Find where the given text appears and provide that cell's center as [X, Y] coordinate. 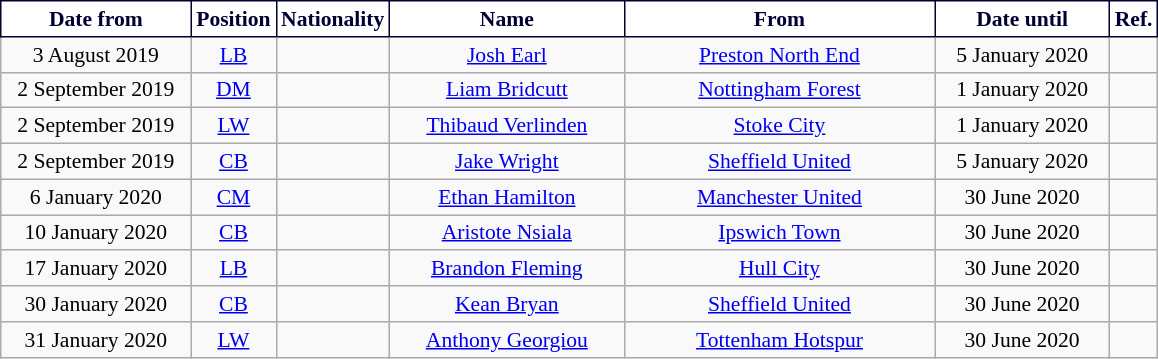
Jake Wright [506, 162]
DM [234, 90]
Brandon Fleming [506, 269]
Name [506, 19]
31 January 2020 [96, 340]
6 January 2020 [96, 197]
Ipswich Town [779, 233]
Ref. [1134, 19]
Nationality [332, 19]
Kean Bryan [506, 304]
Date until [1022, 19]
Liam Bridcutt [506, 90]
Stoke City [779, 126]
Preston North End [779, 55]
Josh Earl [506, 55]
Date from [96, 19]
Aristote Nsiala [506, 233]
Ethan Hamilton [506, 197]
Nottingham Forest [779, 90]
Position [234, 19]
Hull City [779, 269]
From [779, 19]
Manchester United [779, 197]
3 August 2019 [96, 55]
Thibaud Verlinden [506, 126]
30 January 2020 [96, 304]
Anthony Georgiou [506, 340]
Tottenham Hotspur [779, 340]
CM [234, 197]
10 January 2020 [96, 233]
17 January 2020 [96, 269]
